Pinpoint the cell where the given text exists, returning its [x, y] midpoint coordinate. 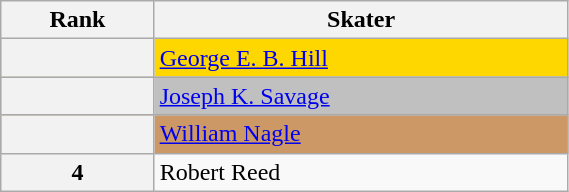
William Nagle [361, 134]
Rank [78, 20]
4 [78, 172]
George E. B. Hill [361, 58]
Skater [361, 20]
Joseph K. Savage [361, 96]
Robert Reed [361, 172]
